Provide the (x, y) coordinate of the cell's center where the given text is located.  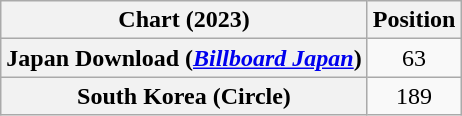
Position (414, 20)
Chart (2023) (184, 20)
189 (414, 96)
63 (414, 58)
South Korea (Circle) (184, 96)
Japan Download (Billboard Japan) (184, 58)
